Scan for the cell matching the given text and deliver its (X, Y) coordinate at center. 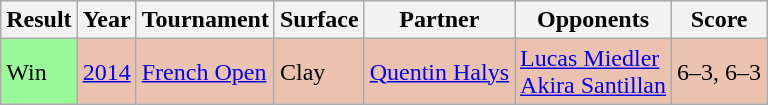
Tournament (205, 20)
Year (106, 20)
Lucas Miedler Akira Santillan (594, 72)
Surface (319, 20)
Result (39, 20)
French Open (205, 72)
Opponents (594, 20)
Score (720, 20)
Clay (319, 72)
2014 (106, 72)
Quentin Halys (439, 72)
Partner (439, 20)
Win (39, 72)
6–3, 6–3 (720, 72)
